Pinpoint the cell where the given text exists, returning its (x, y) midpoint coordinate. 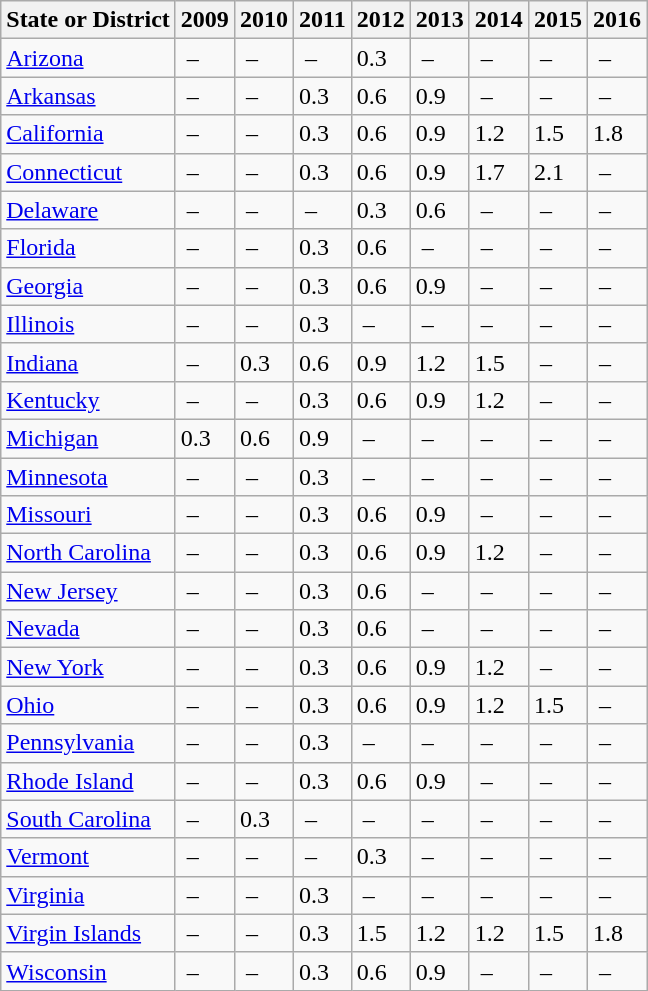
2012 (380, 20)
2013 (440, 20)
Indiana (88, 362)
2011 (322, 20)
Rhode Island (88, 781)
Delaware (88, 210)
State or District (88, 20)
Virginia (88, 895)
North Carolina (88, 553)
2010 (264, 20)
Arkansas (88, 96)
Missouri (88, 515)
California (88, 134)
Nevada (88, 629)
Ohio (88, 705)
Michigan (88, 438)
New York (88, 667)
Florida (88, 248)
1.7 (498, 172)
Wisconsin (88, 971)
Pennsylvania (88, 743)
Arizona (88, 58)
Kentucky (88, 400)
2009 (204, 20)
2016 (616, 20)
2014 (498, 20)
Virgin Islands (88, 933)
2015 (558, 20)
New Jersey (88, 591)
2.1 (558, 172)
Georgia (88, 286)
Minnesota (88, 477)
Connecticut (88, 172)
Illinois (88, 324)
South Carolina (88, 819)
Vermont (88, 857)
